Search for the cell housing the specified text and yield its [x, y] center coordinate. 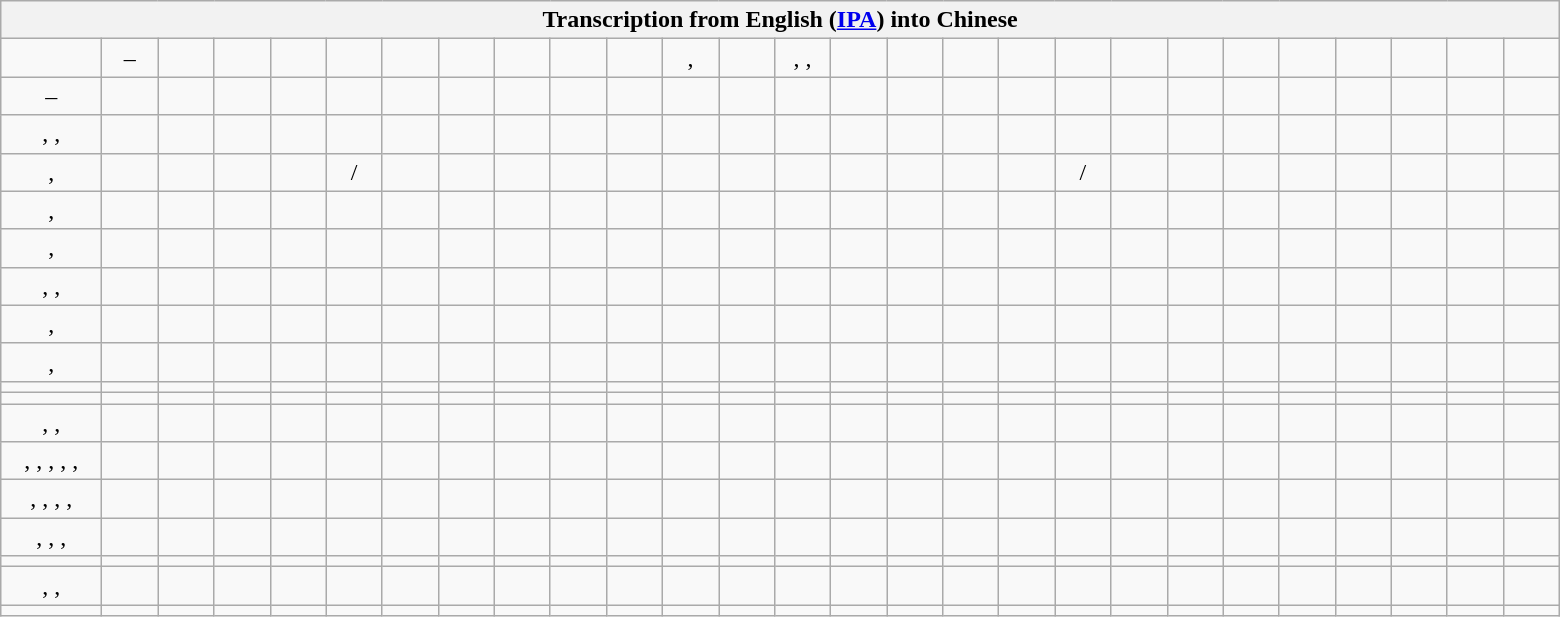
, , , , [52, 499]
, , , [52, 537]
Transcription from English (IPA) into Chinese [780, 20]
, , , , , [52, 461]
